Return the [X, Y] coordinate for the center point of the cell that contains the specified text.  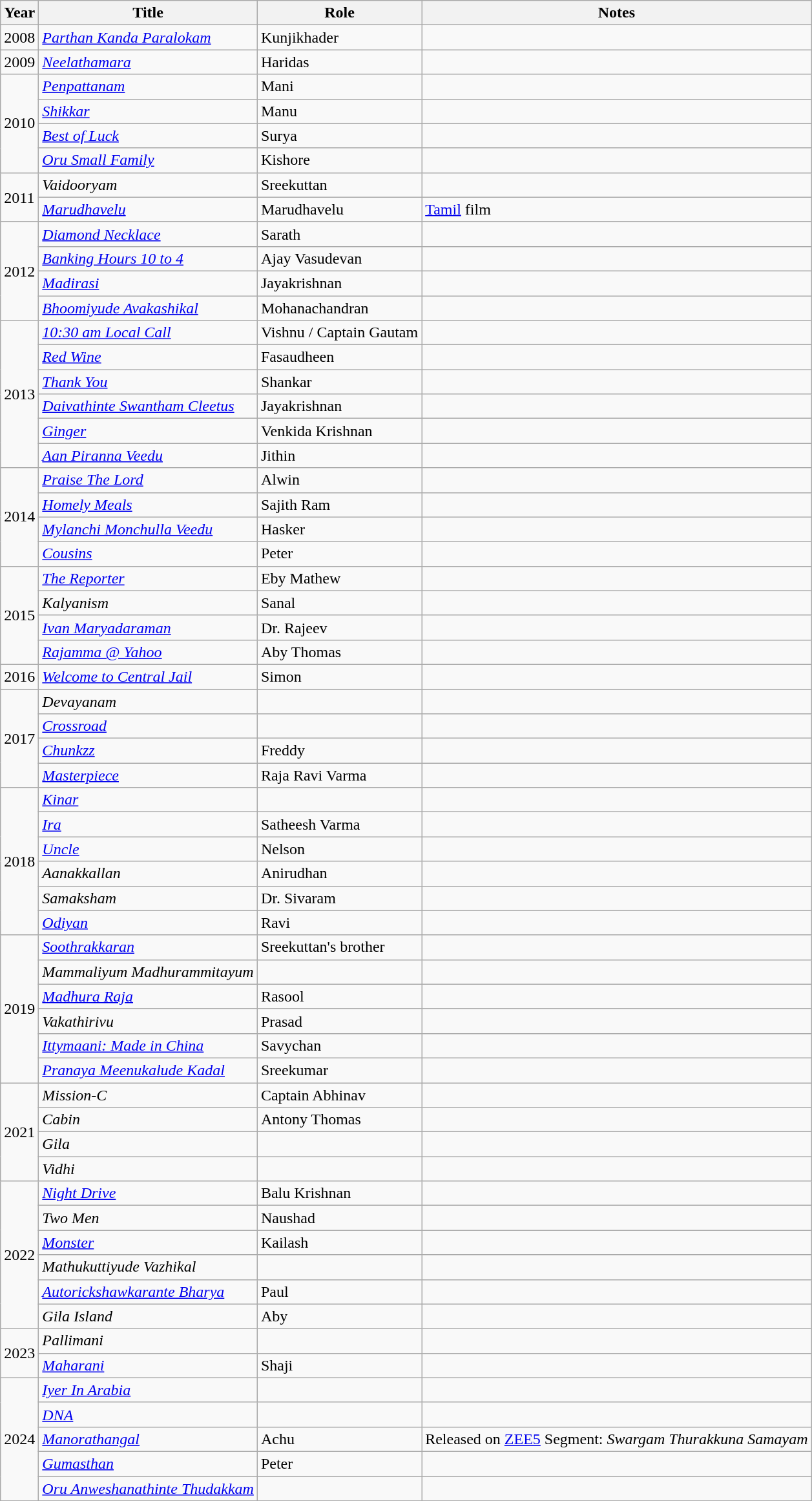
2022 [19, 1255]
Mammaliyum Madhurammitayum [149, 972]
Gila Island [149, 1316]
Aan Piranna Veedu [149, 456]
2015 [19, 615]
Vakathirivu [149, 1021]
Maharani [149, 1365]
Red Wine [149, 357]
Welcome to Central Jail [149, 677]
2023 [19, 1353]
Sajith Ram [339, 505]
Vishnu / Captain Gautam [339, 333]
2012 [19, 271]
Autorickshawkarante Bharya [149, 1292]
Ginger [149, 431]
Sreekuttan [339, 185]
Balu Krishnan [339, 1193]
Released on ZEE5 Segment: Swargam Thurakkuna Samayam [616, 1439]
Rajamma @ Yahoo [149, 652]
Dr. Rajeev [339, 627]
Diamond Necklace [149, 234]
2014 [19, 517]
Cousins [149, 554]
Savychan [339, 1045]
Naushad [339, 1218]
2019 [19, 1009]
Night Drive [149, 1193]
Daivathinte Swantham Cleetus [149, 406]
Sarath [339, 234]
Jithin [339, 456]
Madirasi [149, 283]
Chunkzz [149, 751]
2021 [19, 1132]
Shikkar [149, 111]
The Reporter [149, 578]
Crossroad [149, 726]
Nelson [339, 849]
Manu [339, 111]
Two Men [149, 1218]
Dr. Sivaram [339, 898]
Thank You [149, 382]
Ravi [339, 923]
2017 [19, 738]
Achu [339, 1439]
Devayanam [149, 701]
Year [19, 13]
2011 [19, 197]
Kailash [339, 1243]
Parthan Kanda Paralokam [149, 37]
Shaji [339, 1365]
Satheesh Varma [339, 824]
Praise The Lord [149, 480]
Cabin [149, 1120]
Venkida Krishnan [339, 431]
Aby Thomas [339, 652]
Raja Ravi Varma [339, 775]
Homely Meals [149, 505]
2010 [19, 123]
Rasool [339, 996]
Shankar [339, 382]
Banking Hours 10 to 4 [149, 258]
2016 [19, 677]
Uncle [149, 849]
Antony Thomas [339, 1120]
Sreekuttan's brother [339, 947]
2009 [19, 62]
Madhura Raja [149, 996]
Kunjikhader [339, 37]
Sanal [339, 603]
Soothrakkaran [149, 947]
Alwin [339, 480]
Surya [339, 136]
2018 [19, 861]
Hasker [339, 529]
Sreekumar [339, 1070]
Iyer In Arabia [149, 1390]
Monster [149, 1243]
Oru Small Family [149, 160]
10:30 am Local Call [149, 333]
Mathukuttiyude Vazhikal [149, 1267]
DNA [149, 1414]
Best of Luck [149, 136]
Samaksham [149, 898]
Anirudhan [339, 874]
Haridas [339, 62]
Oru Anweshanathinte Thudakkam [149, 1488]
Freddy [339, 751]
Gila [149, 1144]
Manorathangal [149, 1439]
Tamil film [616, 209]
Mohanachandran [339, 308]
Vaidooryam [149, 185]
Ira [149, 824]
Pallimani [149, 1341]
Paul [339, 1292]
2024 [19, 1439]
Ivan Maryadaraman [149, 627]
Fasaudheen [339, 357]
Kalyanism [149, 603]
Vidhi [149, 1169]
Prasad [339, 1021]
Kinar [149, 800]
Ittymaani: Made in China [149, 1045]
Gumasthan [149, 1464]
Title [149, 13]
Role [339, 13]
Ajay Vasudevan [339, 258]
Masterpiece [149, 775]
Penpattanam [149, 87]
Eby Mathew [339, 578]
Aby [339, 1316]
Mission-C [149, 1095]
Pranaya Meenukalude Kadal [149, 1070]
Simon [339, 677]
Aanakkallan [149, 874]
2008 [19, 37]
Neelathamara [149, 62]
Odiyan [149, 923]
Bhoomiyude Avakashikal [149, 308]
Mylanchi Monchulla Veedu [149, 529]
Notes [616, 13]
2013 [19, 394]
Mani [339, 87]
Captain Abhinav [339, 1095]
Kishore [339, 160]
